Output the [x, y] coordinate of the center of the cell containing the given text.  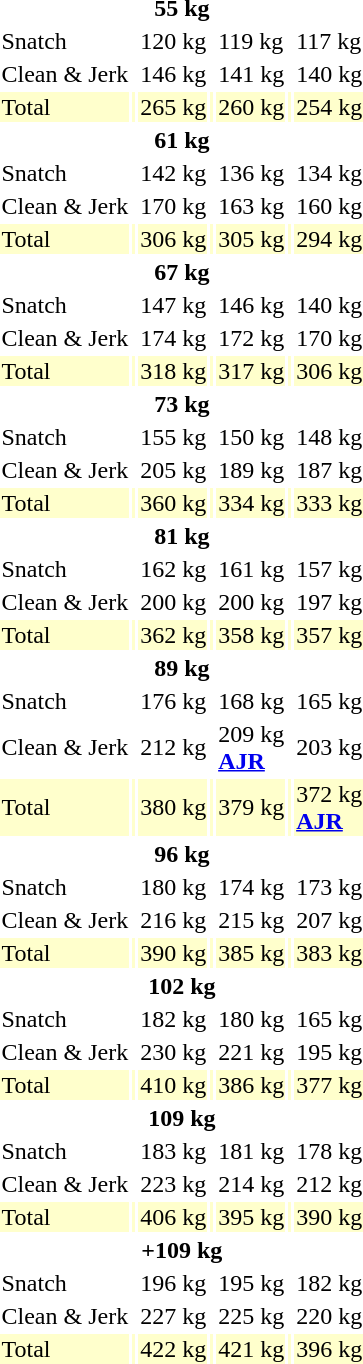
385 kg [252, 953]
362 kg [174, 635]
147 kg [174, 305]
205 kg [174, 470]
318 kg [174, 371]
421 kg [252, 1349]
225 kg [252, 1316]
305 kg [252, 239]
422 kg [174, 1349]
214 kg [252, 1184]
209 kgAJR [252, 748]
317 kg [252, 371]
395 kg [252, 1217]
161 kg [252, 569]
360 kg [174, 503]
162 kg [174, 569]
230 kg [174, 1052]
212 kg [174, 748]
386 kg [252, 1085]
334 kg [252, 503]
176 kg [174, 701]
380 kg [174, 808]
183 kg [174, 1151]
168 kg [252, 701]
260 kg [252, 107]
181 kg [252, 1151]
379 kg [252, 808]
216 kg [174, 920]
195 kg [252, 1283]
221 kg [252, 1052]
306 kg [174, 239]
196 kg [174, 1283]
265 kg [174, 107]
136 kg [252, 173]
163 kg [252, 206]
223 kg [174, 1184]
120 kg [174, 41]
150 kg [252, 437]
358 kg [252, 635]
182 kg [174, 1019]
189 kg [252, 470]
141 kg [252, 74]
227 kg [174, 1316]
410 kg [174, 1085]
142 kg [174, 173]
119 kg [252, 41]
172 kg [252, 338]
215 kg [252, 920]
406 kg [174, 1217]
390 kg [174, 953]
170 kg [174, 206]
155 kg [174, 437]
